Find where the given text appears and provide that cell's center as [x, y] coordinate. 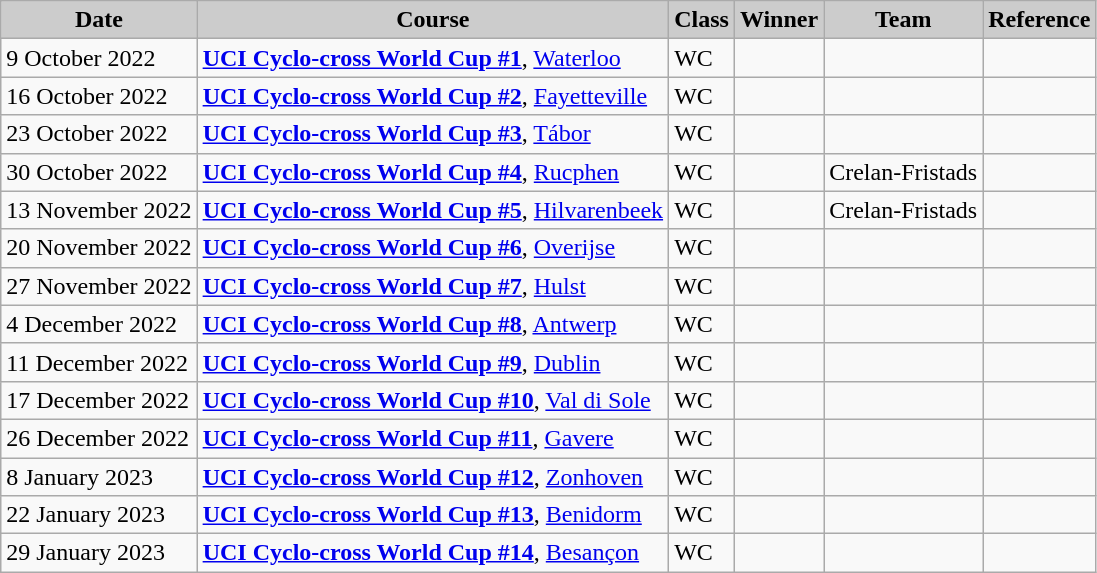
UCI Cyclo-cross World Cup #7, Hulst [432, 286]
UCI Cyclo-cross World Cup #10, Val di Sole [432, 400]
UCI Cyclo-cross World Cup #14, Besançon [432, 553]
26 December 2022 [99, 438]
20 November 2022 [99, 248]
UCI Cyclo-cross World Cup #3, Tábor [432, 134]
UCI Cyclo-cross World Cup #11, Gavere [432, 438]
UCI Cyclo-cross World Cup #5, Hilvarenbeek [432, 210]
Team [904, 20]
UCI Cyclo-cross World Cup #9, Dublin [432, 362]
UCI Cyclo-cross World Cup #8, Antwerp [432, 324]
30 October 2022 [99, 172]
29 January 2023 [99, 553]
27 November 2022 [99, 286]
UCI Cyclo-cross World Cup #4, Rucphen [432, 172]
Reference [1040, 20]
16 October 2022 [99, 96]
11 December 2022 [99, 362]
Date [99, 20]
17 December 2022 [99, 400]
13 November 2022 [99, 210]
Course [432, 20]
23 October 2022 [99, 134]
UCI Cyclo-cross World Cup #12, Zonhoven [432, 477]
Winner [778, 20]
8 January 2023 [99, 477]
22 January 2023 [99, 515]
Class [702, 20]
9 October 2022 [99, 58]
UCI Cyclo-cross World Cup #6, Overijse [432, 248]
UCI Cyclo-cross World Cup #2, Fayetteville [432, 96]
UCI Cyclo-cross World Cup #1, Waterloo [432, 58]
UCI Cyclo-cross World Cup #13, Benidorm [432, 515]
4 December 2022 [99, 324]
